Extract the (x, y) coordinate from the center of the cell holding the provided text.  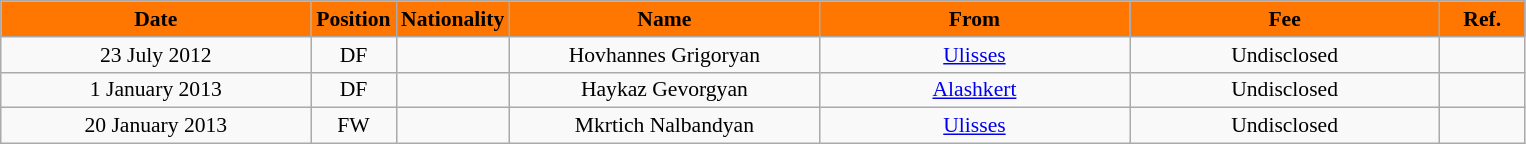
Haykaz Gevorgyan (664, 90)
Hovhannes Grigoryan (664, 55)
20 January 2013 (156, 126)
FW (354, 126)
Mkrtich Nalbandyan (664, 126)
1 January 2013 (156, 90)
Date (156, 19)
From (974, 19)
23 July 2012 (156, 55)
Fee (1285, 19)
Ref. (1482, 19)
Alashkert (974, 90)
Nationality (452, 19)
Position (354, 19)
Name (664, 19)
